Capture the cell that displays the provided text and extract its [X, Y] central coordinate. 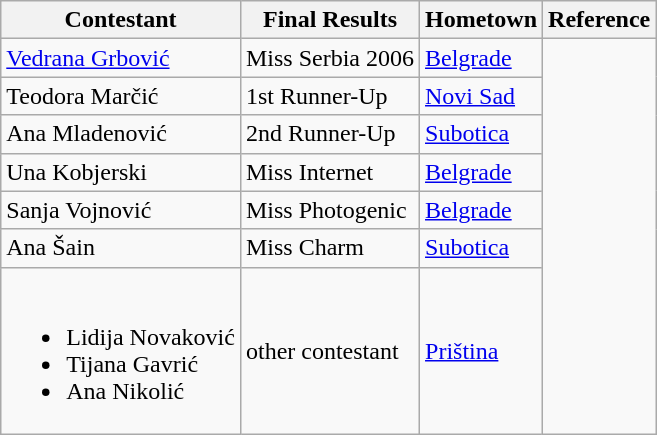
Miss Charm [330, 248]
1st Runner-Up [330, 96]
Teodora Marčić [121, 96]
Novi Sad [482, 96]
Contestant [121, 20]
Miss Serbia 2006 [330, 58]
Vedrana Grbović [121, 58]
Ana Šain [121, 248]
Una Kobjerski [121, 172]
Miss Photogenic [330, 210]
Lidija NovakovićTijana GavrićAna Nikolić [121, 350]
other contestant [330, 350]
Miss Internet [330, 172]
Final Results [330, 20]
Sanja Vojnović [121, 210]
Ana Mladenović [121, 134]
Hometown [482, 20]
2nd Runner-Up [330, 134]
Reference [600, 20]
Priština [482, 350]
